From the cell containing the given text, extract its center point as [x, y] coordinate. 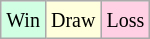
Win [24, 20]
Draw [72, 20]
Loss [126, 20]
